Return (x, y) of the center of cell containing provided text 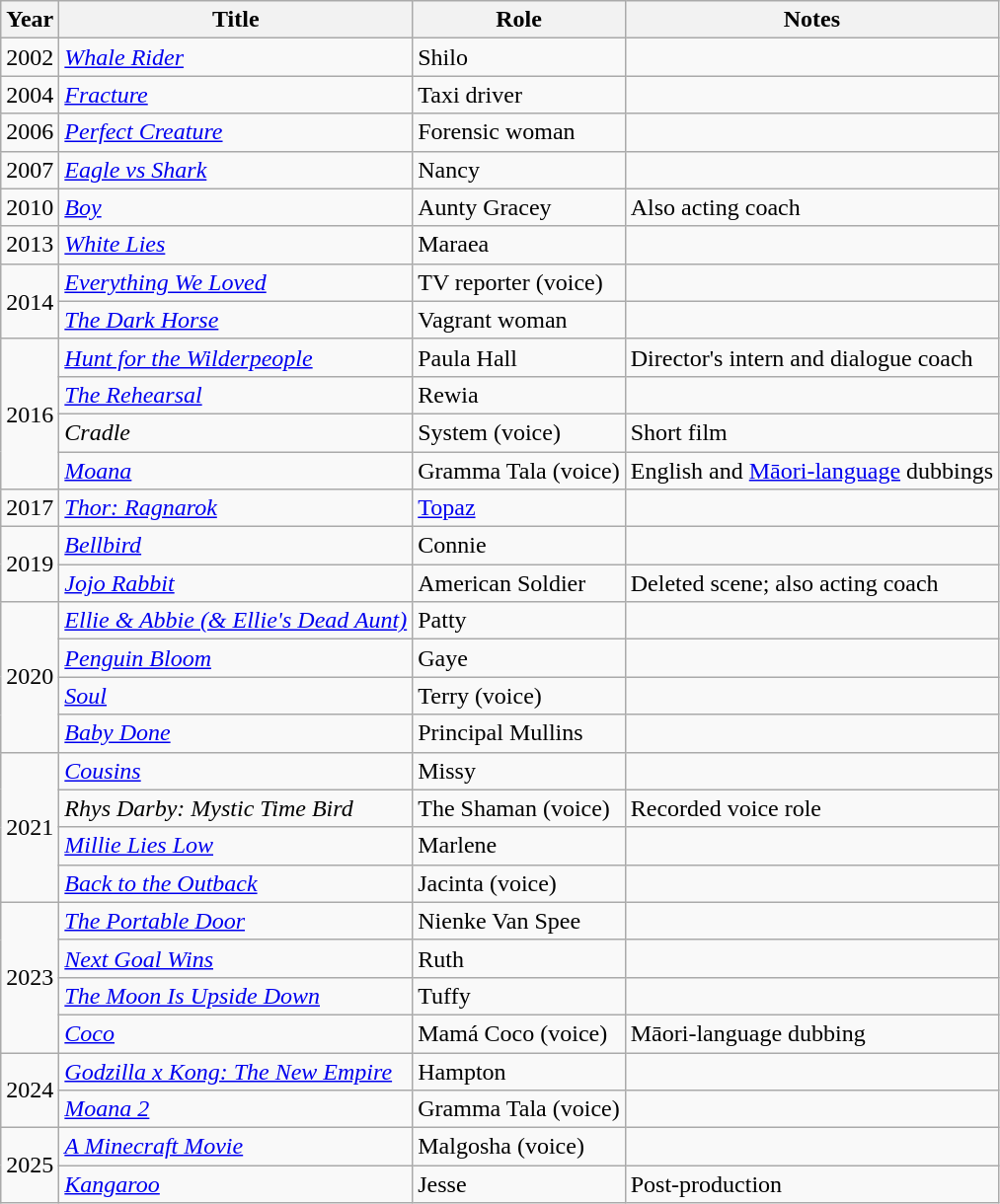
Kangaroo (236, 1184)
Tuffy (519, 996)
Penguin Bloom (236, 658)
Back to the Outback (236, 883)
Cousins (236, 771)
Title (236, 20)
2013 (30, 245)
Notes (811, 20)
Hunt for the Wilderpeople (236, 357)
Ellie & Abbie (& Ellie's Dead Aunt) (236, 621)
Maraea (519, 245)
2024 (30, 1090)
Mamá Coco (voice) (519, 1033)
2017 (30, 508)
Shilo (519, 57)
2007 (30, 170)
2014 (30, 301)
Coco (236, 1033)
Moana 2 (236, 1109)
Taxi driver (519, 95)
Moana (236, 471)
Malgosha (voice) (519, 1147)
Baby Done (236, 733)
Whale Rider (236, 57)
Aunty Gracey (519, 207)
Topaz (519, 508)
Jesse (519, 1184)
Māori-language dubbing (811, 1033)
Jacinta (voice) (519, 883)
Deleted scene; also acting coach (811, 583)
Everything We Loved (236, 282)
2021 (30, 827)
Jojo Rabbit (236, 583)
Rewia (519, 395)
Cradle (236, 432)
Missy (519, 771)
2010 (30, 207)
2025 (30, 1166)
Fracture (236, 95)
The Moon Is Upside Down (236, 996)
Marlene (519, 846)
Connie (519, 546)
Soul (236, 696)
Godzilla x Kong: The New Empire (236, 1071)
2004 (30, 95)
Short film (811, 432)
A Minecraft Movie (236, 1147)
Nancy (519, 170)
Perfect Creature (236, 132)
Hampton (519, 1071)
White Lies (236, 245)
Post-production (811, 1184)
Eagle vs Shark (236, 170)
Gaye (519, 658)
Forensic woman (519, 132)
Rhys Darby: Mystic Time Bird (236, 808)
The Dark Horse (236, 320)
Year (30, 20)
Thor: Ragnarok (236, 508)
Terry (voice) (519, 696)
Nienke Van Spee (519, 921)
English and Māori-language dubbings (811, 471)
The Portable Door (236, 921)
The Shaman (voice) (519, 808)
Recorded voice role (811, 808)
Role (519, 20)
American Soldier (519, 583)
2002 (30, 57)
2020 (30, 677)
2016 (30, 414)
Paula Hall (519, 357)
Ruth (519, 958)
Next Goal Wins (236, 958)
2006 (30, 132)
Principal Mullins (519, 733)
System (voice) (519, 432)
Boy (236, 207)
TV reporter (voice) (519, 282)
Bellbird (236, 546)
2019 (30, 564)
Director's intern and dialogue coach (811, 357)
Vagrant woman (519, 320)
Millie Lies Low (236, 846)
Also acting coach (811, 207)
2023 (30, 977)
Patty (519, 621)
The Rehearsal (236, 395)
